For the text-containing cell, return its midpoint in [x, y] coordinate format. 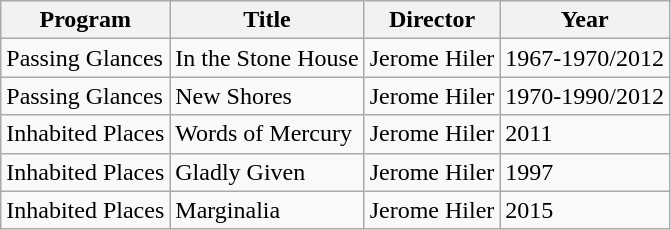
Year [585, 20]
Director [432, 20]
2011 [585, 134]
1970-1990/2012 [585, 96]
Title [267, 20]
2015 [585, 210]
In the Stone House [267, 58]
Words of Mercury [267, 134]
Marginalia [267, 210]
1997 [585, 172]
Program [86, 20]
New Shores [267, 96]
Gladly Given [267, 172]
1967-1970/2012 [585, 58]
